Identify which cell holds the provided text, then report its [X, Y] central coordinate. 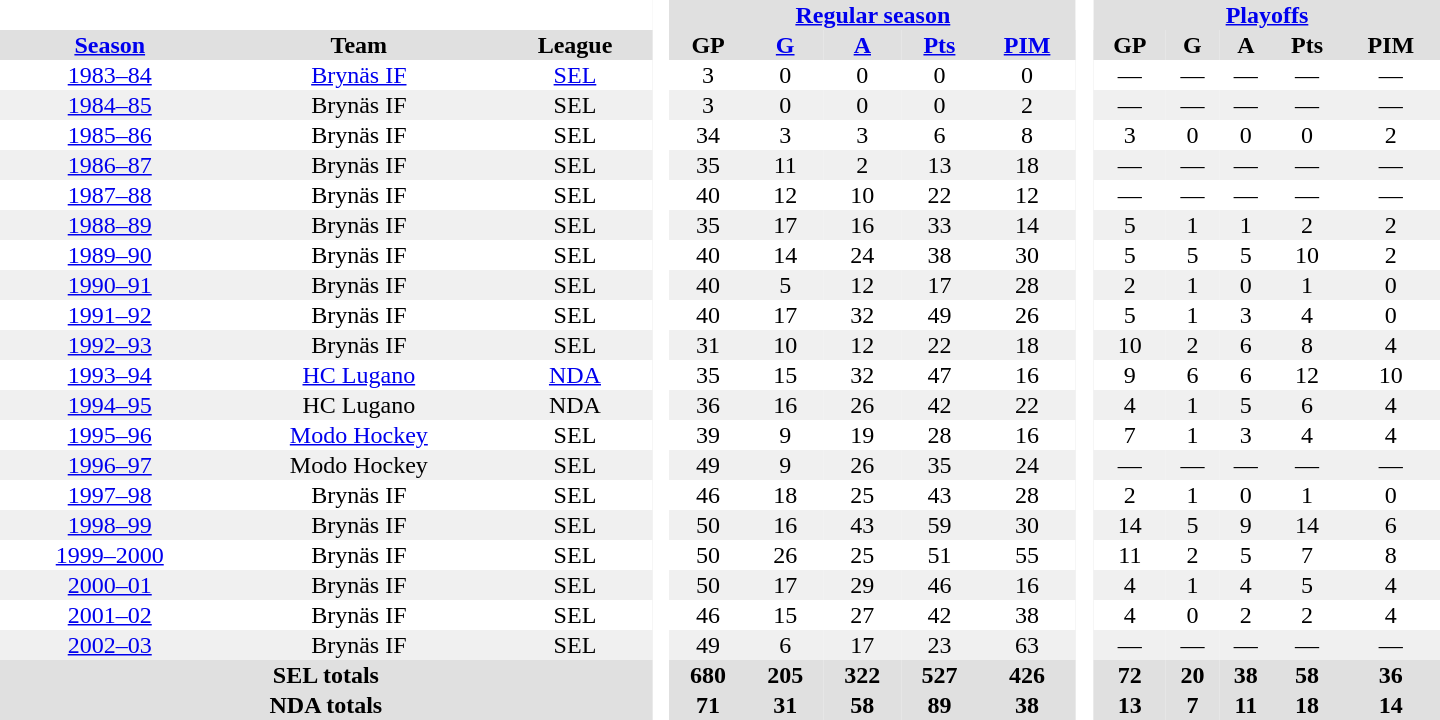
1992–93 [110, 345]
55 [1027, 555]
23 [940, 645]
Regular season [874, 15]
322 [862, 675]
426 [1027, 675]
1986–87 [110, 165]
1988–89 [110, 225]
1984–85 [110, 105]
1995–96 [110, 435]
47 [940, 375]
39 [708, 435]
SEL totals [326, 675]
Team [358, 45]
51 [940, 555]
33 [940, 225]
1985–86 [110, 135]
19 [862, 435]
1983–84 [110, 75]
Playoffs [1267, 15]
1989–90 [110, 255]
29 [862, 585]
1991–92 [110, 315]
League [575, 45]
1993–94 [110, 375]
Season [110, 45]
1998–99 [110, 525]
1990–91 [110, 285]
72 [1130, 675]
1987–88 [110, 195]
2000–01 [110, 585]
89 [940, 705]
1996–97 [110, 465]
63 [1027, 645]
1997–98 [110, 495]
NDA totals [326, 705]
59 [940, 525]
680 [708, 675]
71 [708, 705]
34 [708, 135]
2002–03 [110, 645]
2001–02 [110, 615]
1994–95 [110, 405]
27 [862, 615]
205 [786, 675]
20 [1192, 675]
527 [940, 675]
1999–2000 [110, 555]
